For the text-containing cell, return its midpoint in [X, Y] coordinate format. 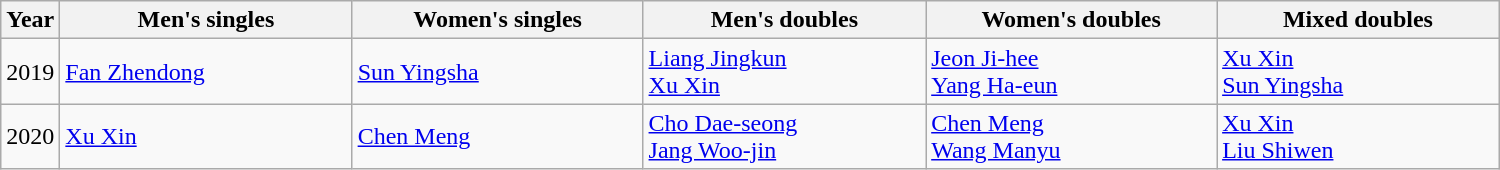
Xu Xin Sun Yingsha [1358, 72]
Men's doubles [784, 20]
Year [30, 20]
Fan Zhendong [206, 72]
Liang Jingkun Xu Xin [784, 72]
2019 [30, 72]
Chen Meng Wang Manyu [1072, 136]
Men's singles [206, 20]
Mixed doubles [1358, 20]
Jeon Ji-hee Yang Ha-eun [1072, 72]
Xu Xin [206, 136]
Sun Yingsha [498, 72]
Women's doubles [1072, 20]
Chen Meng [498, 136]
Women's singles [498, 20]
Cho Dae-seong Jang Woo-jin [784, 136]
Xu Xin Liu Shiwen [1358, 136]
2020 [30, 136]
